Pinpoint the cell where the given text exists, returning its (x, y) midpoint coordinate. 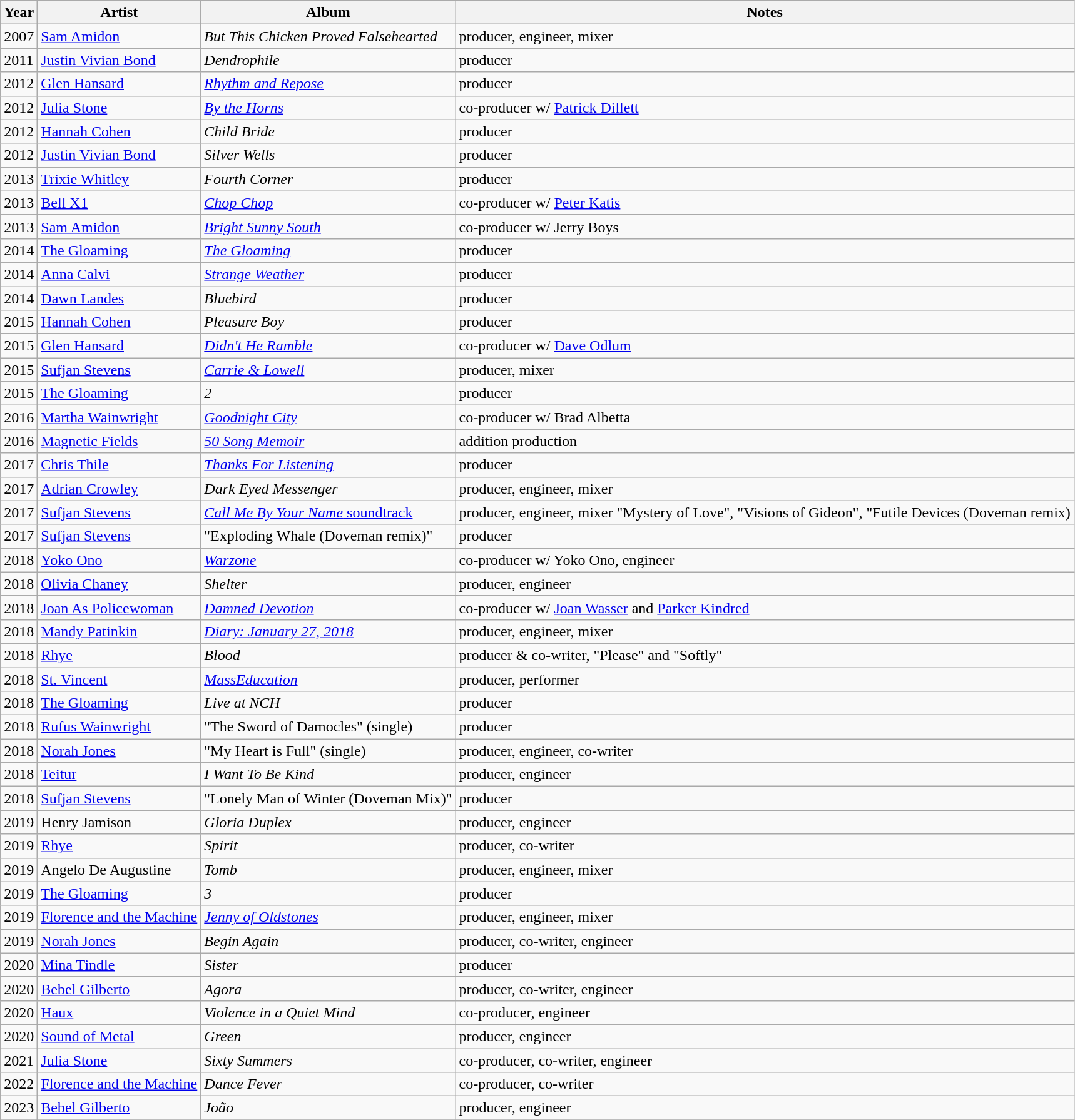
2021 (19, 1061)
Dance Fever (328, 1084)
Bluebird (328, 298)
Olivia Chaney (119, 584)
Adrian Crowley (119, 489)
Mandy Patinkin (119, 631)
Gloria Duplex (328, 822)
producer, mixer (765, 370)
Live at NCH (328, 703)
2 (328, 394)
producer, performer (765, 679)
co-producer w/ Jerry Boys (765, 227)
Haux (119, 1012)
Silver Wells (328, 155)
2023 (19, 1108)
Mina Tindle (119, 965)
Album (328, 13)
Fourth Corner (328, 179)
Rufus Wainwright (119, 727)
Thanks For Listening (328, 465)
Pleasure Boy (328, 322)
co-producer w/ Yoko Ono, engineer (765, 560)
I Want To Be Kind (328, 775)
Dendrophile (328, 60)
co-producer, co-writer, engineer (765, 1061)
Call Me By Your Name soundtrack (328, 512)
producer, engineer, co-writer (765, 751)
Begin Again (328, 941)
Year (19, 13)
St. Vincent (119, 679)
Notes (765, 13)
Carrie & Lowell (328, 370)
producer & co-writer, "Please" and "Softly" (765, 655)
MassEducation (328, 679)
Diary: January 27, 2018 (328, 631)
50 Song Memoir (328, 441)
Chris Thile (119, 465)
Chop Chop (328, 203)
2007 (19, 36)
producer, co-writer (765, 846)
2011 (19, 60)
Yoko Ono (119, 560)
Green (328, 1036)
Tomb (328, 870)
João (328, 1108)
3 (328, 893)
Rhythm and Repose (328, 84)
co-producer w/ Joan Wasser and Parker Kindred (765, 608)
2022 (19, 1084)
Sixty Summers (328, 1061)
Artist (119, 13)
Jenny of Oldstones (328, 917)
Bell X1 (119, 203)
Dawn Landes (119, 298)
Blood (328, 655)
Strange Weather (328, 274)
Child Bride (328, 131)
Angelo De Augustine (119, 870)
"Lonely Man of Winter (Doveman Mix)" (328, 798)
Trixie Whitley (119, 179)
But This Chicken Proved Falsehearted (328, 36)
Dark Eyed Messenger (328, 489)
By the Horns (328, 108)
addition production (765, 441)
Sister (328, 965)
"Exploding Whale (Doveman remix)" (328, 536)
Joan As Policewoman (119, 608)
Goodnight City (328, 417)
"My Heart is Full" (single) (328, 751)
co-producer w/ Patrick Dillett (765, 108)
Magnetic Fields (119, 441)
Anna Calvi (119, 274)
Henry Jamison (119, 822)
co-producer w/ Dave Odlum (765, 346)
co-producer, co-writer (765, 1084)
Shelter (328, 584)
co-producer, engineer (765, 1012)
Warzone (328, 560)
co-producer w/ Brad Albetta (765, 417)
Damned Devotion (328, 608)
co-producer w/ Peter Katis (765, 203)
Agora (328, 989)
producer, engineer, mixer "Mystery of Love", "Visions of Gideon", "Futile Devices (Doveman remix) (765, 512)
Sound of Metal (119, 1036)
Spirit (328, 846)
Martha Wainwright (119, 417)
Teitur (119, 775)
Violence in a Quiet Mind (328, 1012)
Didn't He Ramble (328, 346)
"The Sword of Damocles" (single) (328, 727)
Bright Sunny South (328, 227)
